Output the [X, Y] coordinate of the center of the cell containing the given text.  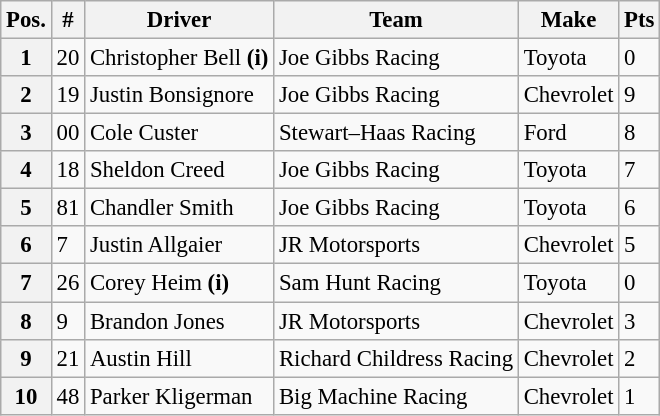
Sam Hunt Racing [396, 283]
10 [26, 396]
Make [568, 20]
Richard Childress Racing [396, 358]
Christopher Bell (i) [180, 58]
Cole Custer [180, 133]
18 [68, 170]
Justin Allgaier [180, 245]
Stewart–Haas Racing [396, 133]
Pos. [26, 20]
Team [396, 20]
81 [68, 208]
Austin Hill [180, 358]
20 [68, 58]
Sheldon Creed [180, 170]
19 [68, 95]
Brandon Jones [180, 321]
Pts [640, 20]
4 [26, 170]
Ford [568, 133]
21 [68, 358]
00 [68, 133]
Justin Bonsignore [180, 95]
Driver [180, 20]
Chandler Smith [180, 208]
26 [68, 283]
Parker Kligerman [180, 396]
Corey Heim (i) [180, 283]
# [68, 20]
Big Machine Racing [396, 396]
48 [68, 396]
